Determine the [X, Y] coordinate at the center of the cell enclosing the given text.  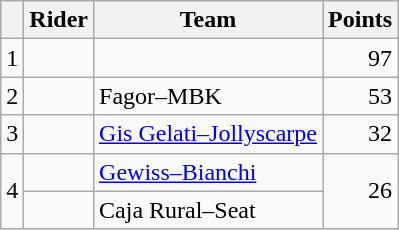
Fagor–MBK [208, 96]
Gewiss–Bianchi [208, 172]
3 [12, 134]
32 [360, 134]
Points [360, 20]
4 [12, 191]
53 [360, 96]
Caja Rural–Seat [208, 210]
2 [12, 96]
Team [208, 20]
97 [360, 58]
26 [360, 191]
Gis Gelati–Jollyscarpe [208, 134]
1 [12, 58]
Rider [59, 20]
